Provide the [X, Y] coordinate of the cell's center where the given text is located.  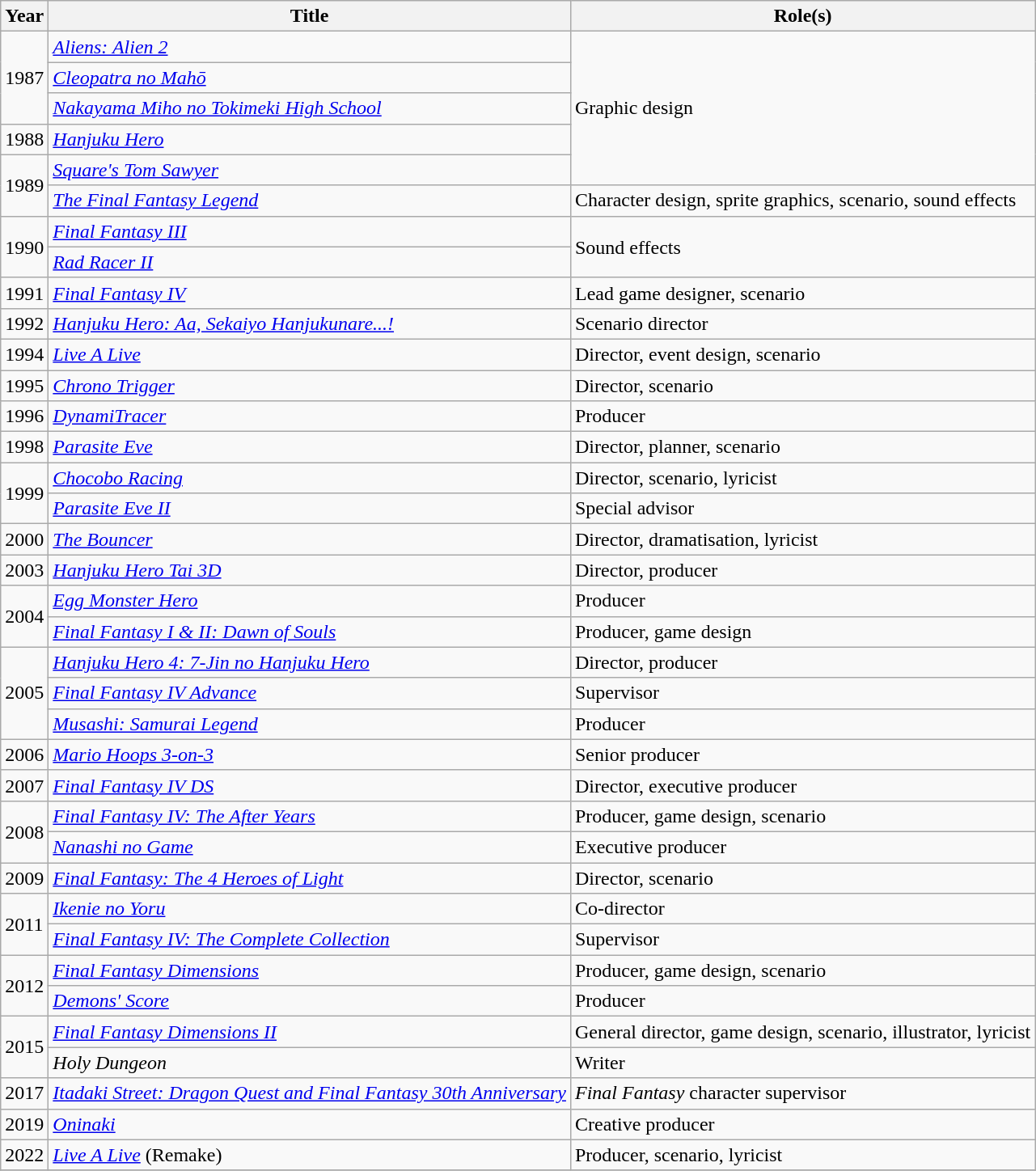
Mario Hoops 3-on-3 [310, 755]
Live A Live (Remake) [310, 1155]
Aliens: Alien 2 [310, 47]
Hanjuku Hero Tai 3D [310, 570]
Final Fantasy IV DS [310, 785]
DynamiTracer [310, 416]
2003 [24, 570]
Special advisor [802, 509]
Square's Tom Sawyer [310, 170]
1994 [24, 354]
Scenario director [802, 323]
Hanjuku Hero [310, 139]
General director, game design, scenario, illustrator, lyricist [802, 1032]
Itadaki Street: Dragon Quest and Final Fantasy 30th Anniversary [310, 1093]
1995 [24, 386]
2006 [24, 755]
Cleopatra no Mahō [310, 78]
Oninaki [310, 1124]
Director, planner, scenario [802, 447]
Hanjuku Hero 4: 7-Jin no Hanjuku Hero [310, 662]
Final Fantasy character supervisor [802, 1093]
Director, executive producer [802, 785]
2019 [24, 1124]
Executive producer [802, 847]
1999 [24, 493]
Live A Live [310, 354]
1988 [24, 139]
Final Fantasy IV [310, 293]
2008 [24, 831]
Parasite Eve II [310, 509]
Creative producer [802, 1124]
1990 [24, 247]
Musashi: Samurai Legend [310, 724]
2015 [24, 1047]
2017 [24, 1093]
1996 [24, 416]
1989 [24, 185]
1998 [24, 447]
Hanjuku Hero: Aa, Sekaiyo Hanjukunare...! [310, 323]
Nakayama Miho no Tokimeki High School [310, 108]
Nanashi no Game [310, 847]
Director, event design, scenario [802, 354]
2009 [24, 877]
Character design, sprite graphics, scenario, sound effects [802, 201]
Producer, scenario, lyricist [802, 1155]
Lead game designer, scenario [802, 293]
2012 [24, 986]
Producer, game design [802, 632]
Parasite Eve [310, 447]
Chocobo Racing [310, 478]
Role(s) [802, 16]
Graphic design [802, 108]
1991 [24, 293]
Co-director [802, 909]
Final Fantasy IV: The After Years [310, 816]
2007 [24, 785]
2000 [24, 539]
Final Fantasy Dimensions [310, 970]
2005 [24, 693]
Chrono Trigger [310, 386]
2004 [24, 616]
Sound effects [802, 247]
Final Fantasy IV Advance [310, 693]
Senior producer [802, 755]
Final Fantasy III [310, 231]
2022 [24, 1155]
1987 [24, 78]
Holy Dungeon [310, 1063]
Director, dramatisation, lyricist [802, 539]
Director, scenario, lyricist [802, 478]
1992 [24, 323]
The Bouncer [310, 539]
Title [310, 16]
Final Fantasy IV: The Complete Collection [310, 940]
Year [24, 16]
Egg Monster Hero [310, 601]
2011 [24, 924]
Final Fantasy Dimensions II [310, 1032]
Ikenie no Yoru [310, 909]
Rad Racer II [310, 262]
Final Fantasy I & II: Dawn of Souls [310, 632]
The Final Fantasy Legend [310, 201]
Writer [802, 1063]
Demons' Score [310, 1001]
Final Fantasy: The 4 Heroes of Light [310, 877]
